From the cell containing the given text, extract its center point as (X, Y) coordinate. 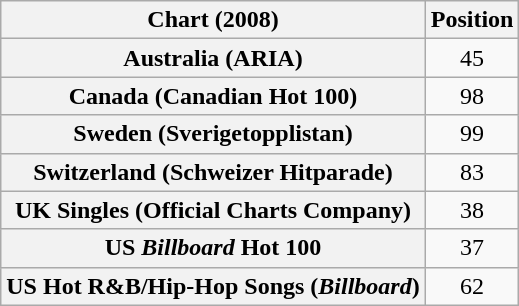
62 (472, 286)
Position (472, 20)
Switzerland (Schweizer Hitparade) (213, 172)
37 (472, 248)
Chart (2008) (213, 20)
99 (472, 134)
Sweden (Sverigetopplistan) (213, 134)
45 (472, 58)
US Hot R&B/Hip-Hop Songs (Billboard) (213, 286)
Canada (Canadian Hot 100) (213, 96)
38 (472, 210)
US Billboard Hot 100 (213, 248)
Australia (ARIA) (213, 58)
98 (472, 96)
UK Singles (Official Charts Company) (213, 210)
83 (472, 172)
